Find where the given text appears and provide that cell's center as (x, y) coordinate. 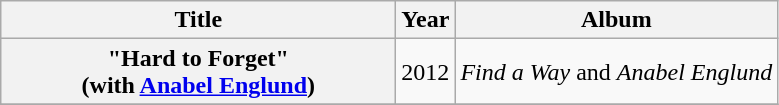
Find a Way and Anabel Englund (616, 72)
Title (198, 20)
Year (426, 20)
"Hard to Forget"(with Anabel Englund) (198, 72)
Album (616, 20)
2012 (426, 72)
